Detect which cell encompasses the target text, then output its (X, Y) center coordinate. 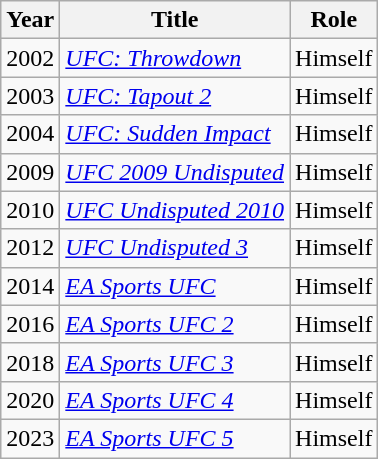
EA Sports UFC 4 (175, 400)
Year (30, 20)
Title (175, 20)
2016 (30, 324)
UFC: Throwdown (175, 58)
2012 (30, 248)
2004 (30, 134)
UFC Undisputed 2010 (175, 210)
UFC Undisputed 3 (175, 248)
2014 (30, 286)
2023 (30, 438)
2018 (30, 362)
EA Sports UFC 2 (175, 324)
2020 (30, 400)
2009 (30, 172)
Role (334, 20)
UFC: Tapout 2 (175, 96)
EA Sports UFC 3 (175, 362)
EA Sports UFC (175, 286)
2003 (30, 96)
EA Sports UFC 5 (175, 438)
UFC: Sudden Impact (175, 134)
2010 (30, 210)
UFC 2009 Undisputed (175, 172)
2002 (30, 58)
